Pinpoint the cell where the given text exists, returning its [X, Y] midpoint coordinate. 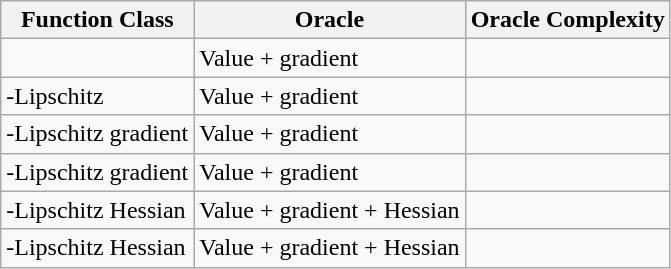
Function Class [98, 20]
Oracle Complexity [568, 20]
Oracle [330, 20]
-Lipschitz [98, 96]
